Capture the cell that displays the provided text and extract its [x, y] central coordinate. 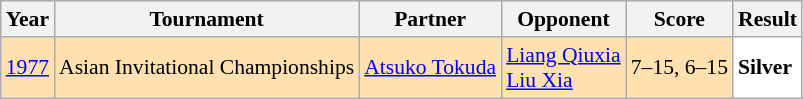
Result [768, 19]
Score [680, 19]
Liang Qiuxia Liu Xia [564, 68]
Opponent [564, 19]
Year [28, 19]
Asian Invitational Championships [206, 68]
1977 [28, 68]
Partner [430, 19]
Atsuko Tokuda [430, 68]
7–15, 6–15 [680, 68]
Silver [768, 68]
Tournament [206, 19]
